Provide the [X, Y] coordinate of the cell's center where the given text is located.  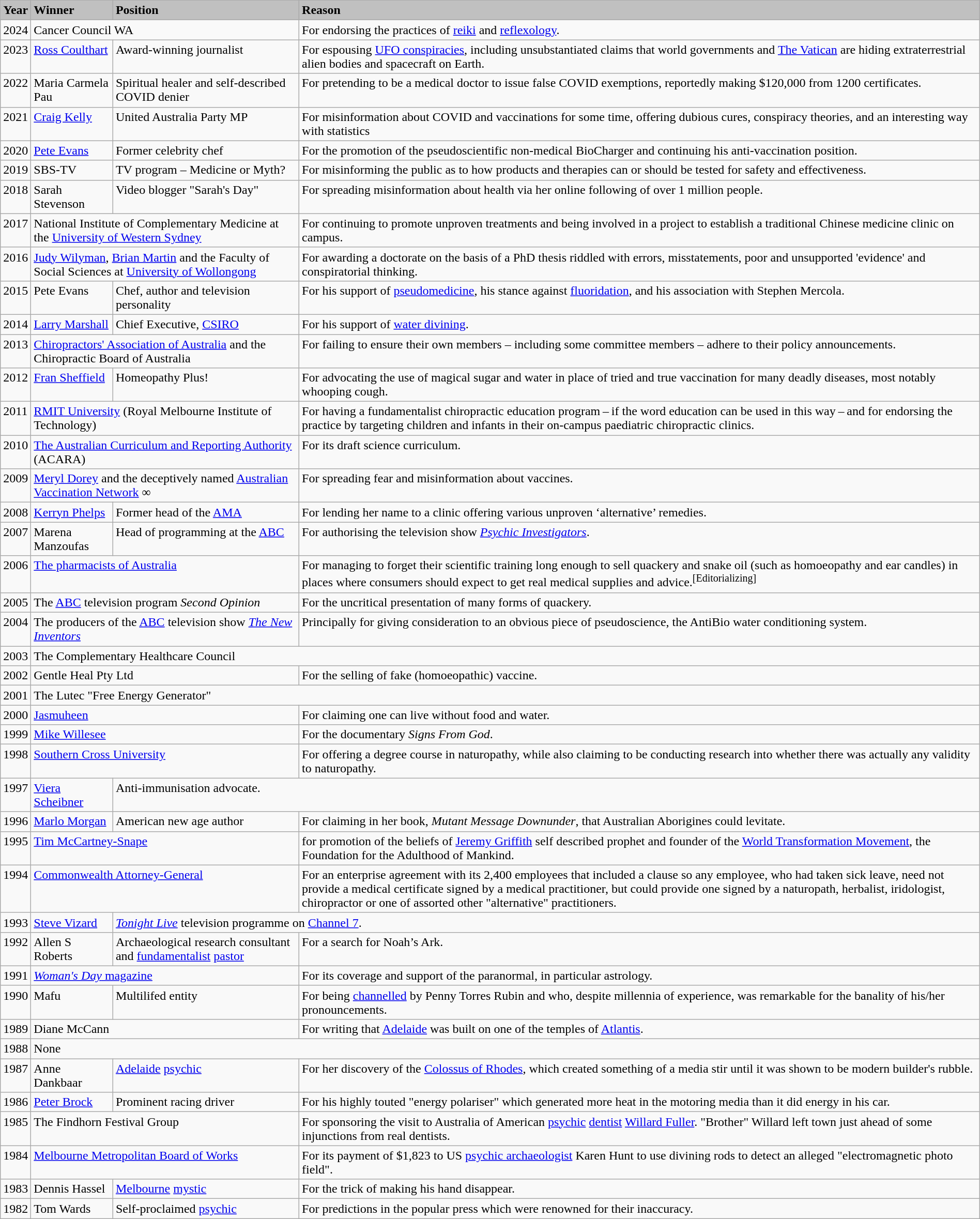
Adelaide psychic [206, 1075]
2020 [16, 150]
For claiming one can live without food and water. [640, 715]
Anti-immunisation advocate. [546, 795]
2012 [16, 385]
Reason [640, 10]
Former celebrity chef [206, 150]
The ABC television program Second Opinion [165, 602]
The pharmacists of Australia [165, 574]
2004 [16, 630]
Melbourne Metropolitan Board of Works [165, 1162]
For failing to ensure their own members – including some committee members – adhere to their policy announcements. [640, 351]
For claiming in her book, Mutant Message Downunder, that Australian Aborigines could levitate. [640, 821]
Homeopathy Plus! [206, 385]
The Findhorn Festival Group [165, 1129]
Kerryn Phelps [72, 512]
Winner [72, 10]
2008 [16, 512]
2024 [16, 30]
1992 [16, 949]
Tom Wards [72, 1209]
American new age author [206, 821]
Fran Sheffield [72, 385]
1999 [16, 735]
Peter Brock [72, 1102]
Jasmuheen [165, 715]
For the promotion of the pseudoscientific non-medical BioCharger and continuing his anti-vaccination position. [640, 150]
2005 [16, 602]
For spreading fear and misinformation about vaccines. [640, 486]
Larry Marshall [72, 324]
Cancer Council WA [165, 30]
For writing that Adelaide was built on one of the temples of Atlantis. [640, 1029]
United Australia Party MP [206, 124]
1998 [16, 761]
1991 [16, 976]
For her discovery of the Colossus of Rhodes, which created something of a media stir until it was shown to be modern builder's rubble. [640, 1075]
For the uncritical presentation of many forms of quackery. [640, 602]
Woman's Day magazine [165, 976]
Spiritual healer and self-described COVID denier [206, 90]
Marlo Morgan [72, 821]
Commonwealth Attorney-General [165, 889]
Prominent racing driver [206, 1102]
2000 [16, 715]
2013 [16, 351]
Ross Coulthart [72, 57]
Archaeological research consultant and fundamentalist pastor [206, 949]
For misinformation about COVID and vaccinations for some time, offering dubious cures, conspiracy theories, and an interesting way with statistics [640, 124]
Video blogger "Sarah's Day" [206, 196]
National Institute of Complementary Medicine at the University of Western Sydney [165, 231]
The Lutec "Free Energy Generator" [506, 695]
2017 [16, 231]
Former head of the AMA [206, 512]
2021 [16, 124]
For its payment of $1,823 to US psychic archaeologist Karen Hunt to use divining rods to detect an alleged "electromagnetic photo field". [640, 1162]
2018 [16, 196]
2022 [16, 90]
Multilifed entity [206, 1002]
1983 [16, 1189]
For the selling of fake (homoeopathic) vaccine. [640, 676]
The Complementary Healthcare Council [506, 656]
Sarah Stevenson [72, 196]
Allen S Roberts [72, 949]
1994 [16, 889]
1982 [16, 1209]
2003 [16, 656]
Meryl Dorey and the deceptively named Australian Vaccination Network ∞ [165, 486]
Viera Scheibner [72, 795]
Marena Manzoufas [72, 539]
2014 [16, 324]
For continuing to promote unproven treatments and being involved in a project to establish a traditional Chinese medicine clinic on campus. [640, 231]
For its coverage and support of the paranormal, in particular astrology. [640, 976]
Position [206, 10]
For being channelled by Penny Torres Rubin and who, despite millennia of experience, was remarkable for the banality of his/her pronouncements. [640, 1002]
For his support of water divining. [640, 324]
Melbourne mystic [206, 1189]
For the trick of making his hand disappear. [640, 1189]
The Australian Curriculum and Reporting Authority (ACARA) [165, 452]
Chiropractors' Association of Australia and the Chiropractic Board of Australia [165, 351]
Mafu [72, 1002]
Award-winning journalist [206, 57]
Self-proclaimed psychic [206, 1209]
Maria Carmela Pau [72, 90]
2002 [16, 676]
1987 [16, 1075]
RMIT University (Royal Melbourne Institute of Technology) [165, 419]
2016 [16, 264]
Steve Vizard [72, 922]
Dennis Hassel [72, 1189]
Chef, author and television personality [206, 298]
1990 [16, 1002]
SBS-TV [72, 170]
Diane McCann [165, 1029]
1988 [16, 1049]
Mike Willesee [165, 735]
For his highly touted "energy polariser" which generated more heat in the motoring media than it did energy in his car. [640, 1102]
For predictions in the popular press which were renowned for their inaccuracy. [640, 1209]
2009 [16, 486]
For pretending to be a medical doctor to issue false COVID exemptions, reportedly making $120,000 from 1200 certificates. [640, 90]
1997 [16, 795]
2006 [16, 574]
Tonight Live television programme on Channel 7. [546, 922]
The producers of the ABC television show The New Inventors [165, 630]
1986 [16, 1102]
None [506, 1049]
1989 [16, 1029]
Tim McCartney-Snape [165, 848]
For authorising the television show Psychic Investigators. [640, 539]
1995 [16, 848]
1996 [16, 821]
For endorsing the practices of reiki and reflexology. [640, 30]
2007 [16, 539]
Gentle Heal Pty Ltd [165, 676]
TV program – Medicine or Myth? [206, 170]
2001 [16, 695]
For misinforming the public as to how products and therapies can or should be tested for safety and effectiveness. [640, 170]
For a search for Noah’s Ark. [640, 949]
1984 [16, 1162]
For spreading misinformation about health via her online following of over 1 million people. [640, 196]
For the documentary Signs From God. [640, 735]
2023 [16, 57]
For lending her name to a clinic offering various unproven ‘alternative’ remedies. [640, 512]
For advocating the use of magical sugar and water in place of tried and true vaccination for many deadly diseases, most notably whooping cough. [640, 385]
Southern Cross University [165, 761]
Chief Executive, CSIRO [206, 324]
Judy Wilyman, Brian Martin and the Faculty of Social Sciences at University of Wollongong [165, 264]
Year [16, 10]
2019 [16, 170]
1993 [16, 922]
2011 [16, 419]
Anne Dankbaar [72, 1075]
2010 [16, 452]
2015 [16, 298]
1985 [16, 1129]
Principally for giving consideration to an obvious piece of pseudoscience, the AntiBio water conditioning system. [640, 630]
Head of programming at the ABC [206, 539]
Craig Kelly [72, 124]
For his support of pseudomedicine, his stance against fluoridation, and his association with Stephen Mercola. [640, 298]
For its draft science curriculum. [640, 452]
